Search for the cell housing the specified text and yield its [X, Y] center coordinate. 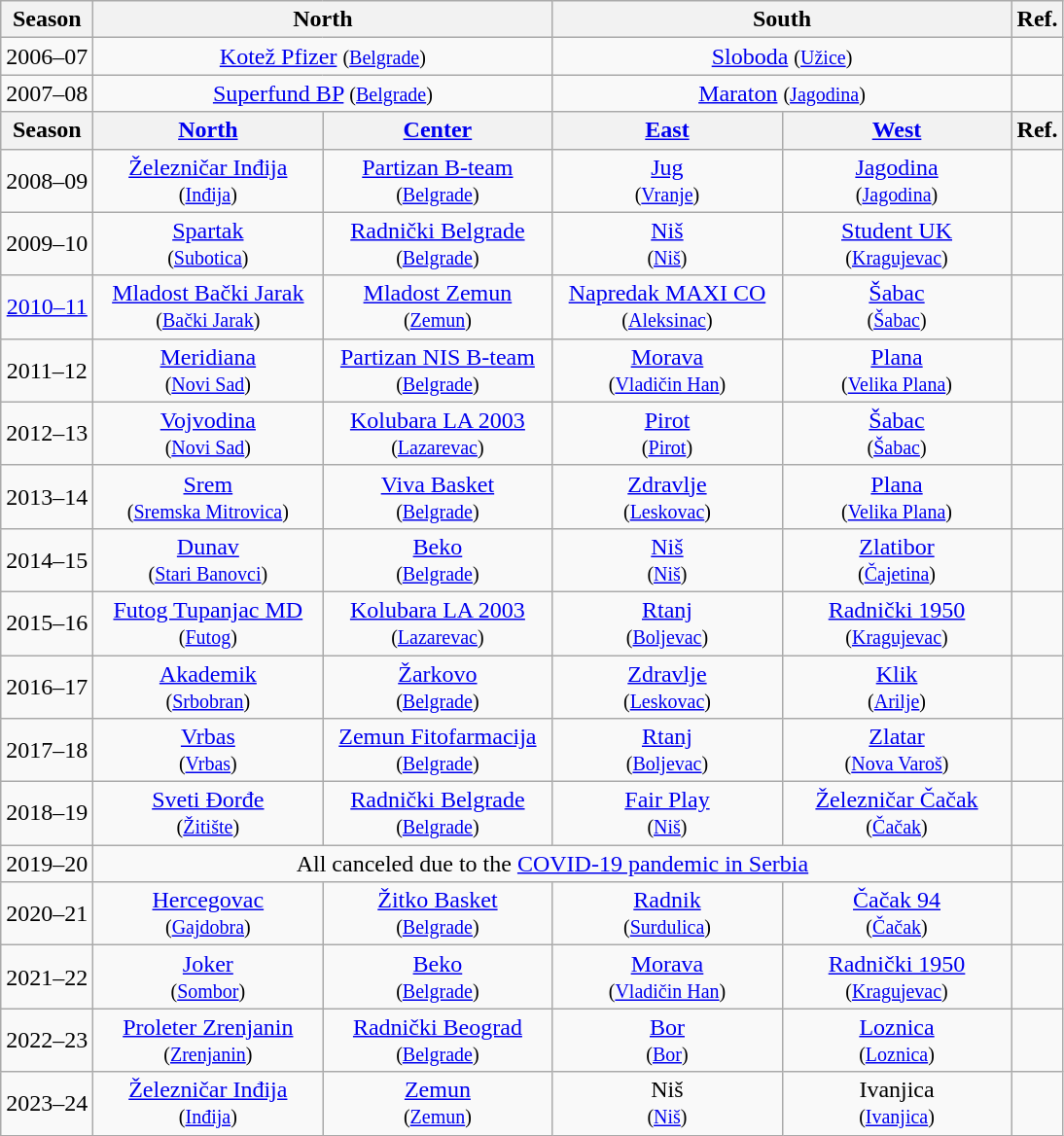
Mladost Zemun (Zemun) [438, 307]
2009–10 [47, 243]
Student UK (Kragujevac) [897, 243]
2016–17 [47, 687]
Loznica (Loznica) [897, 1041]
Partizan NIS B-team (Belgrade) [438, 370]
Radnik (Surdulica) [667, 914]
East [667, 130]
Radnički Beograd (Belgrade) [438, 1041]
2010–11 [47, 307]
Zlatibor (Čajetina) [897, 560]
2015–16 [47, 622]
Sloboda (Užice) [782, 56]
Spartak (Subotica) [208, 243]
Klik (Arilje) [897, 687]
All canceled due to the COVID-19 pandemic in Serbia [552, 864]
Napredak MAXI CO (Aleksinac) [667, 307]
2018–19 [47, 813]
South [782, 19]
Futog Tupanjac MD (Futog) [208, 622]
Mladost Bački Jarak (Bački Jarak) [208, 307]
2020–21 [47, 914]
2006–07 [47, 56]
2019–20 [47, 864]
West [897, 130]
Železničar Inđija(Inđija) [208, 181]
Čačak 94 (Čačak) [897, 914]
Srem (Sremska Mitrovica) [208, 496]
Bor (Bor) [667, 1041]
Kotež Pfizer (Belgrade) [323, 56]
Pirot (Pirot) [667, 434]
Jug(Vranje) [667, 181]
Zemun Fitofarmacija (Belgrade) [438, 751]
Zlatar (Nova Varoš) [897, 751]
Meridiana (Novi Sad) [208, 370]
Superfund BP (Belgrade) [323, 93]
Maraton (Jagodina) [782, 93]
Viva Basket (Belgrade) [438, 496]
2011–12 [47, 370]
Dunav (Stari Banovci) [208, 560]
2017–18 [47, 751]
Žarkovo (Belgrade) [438, 687]
Akademik (Srbobran) [208, 687]
2014–15 [47, 560]
Center [438, 130]
Partizan B-team (Belgrade) [438, 181]
2023–24 [47, 1103]
2013–14 [47, 496]
2012–13 [47, 434]
Niš(Niš) [667, 243]
Železničar Inđija (Inđija) [208, 1103]
Fair Play (Niš) [667, 813]
Joker (Sombor) [208, 976]
2021–22 [47, 976]
Vojvodina (Novi Sad) [208, 434]
Vrbas (Vrbas) [208, 751]
2008–09 [47, 181]
2007–08 [47, 93]
Hercegovac (Gajdobra) [208, 914]
Ivanjica (Ivanjica) [897, 1103]
Proleter Zrenjanin (Zrenjanin) [208, 1041]
Jagodina(Jagodina) [897, 181]
Zemun (Zemun) [438, 1103]
Žitko Basket (Belgrade) [438, 914]
Železničar Čačak (Čačak) [897, 813]
2022–23 [47, 1041]
Sveti Đorđe (Žitište) [208, 813]
